Find where the given text appears and provide that cell's center as (x, y) coordinate. 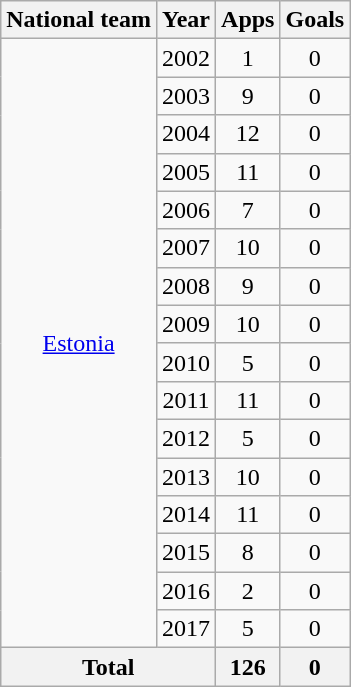
2 (248, 591)
7 (248, 210)
2004 (186, 134)
2014 (186, 515)
2002 (186, 58)
2010 (186, 362)
2012 (186, 438)
8 (248, 553)
2016 (186, 591)
2013 (186, 477)
Year (186, 20)
National team (79, 20)
2007 (186, 248)
Total (108, 667)
12 (248, 134)
126 (248, 667)
Apps (248, 20)
2017 (186, 629)
2006 (186, 210)
2008 (186, 286)
2011 (186, 400)
2009 (186, 324)
1 (248, 58)
2003 (186, 96)
Estonia (79, 344)
2015 (186, 553)
2005 (186, 172)
Goals (315, 20)
